Provide the (x, y) coordinate of the cell's center where the given text is located.  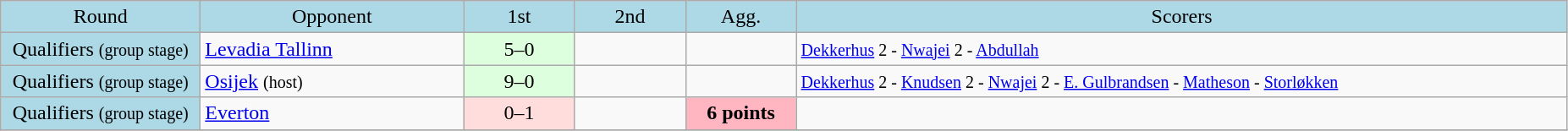
Dekkerhus 2 - Nwajei 2 - Abdullah (1181, 49)
2nd (630, 17)
Scorers (1181, 17)
9–0 (520, 81)
Levadia Tallinn (332, 49)
1st (520, 17)
6 points (741, 113)
5–0 (520, 49)
Round (101, 17)
Everton (332, 113)
0–1 (520, 113)
Osijek (host) (332, 81)
Dekkerhus 2 - Knudsen 2 - Nwajei 2 - E. Gulbrandsen - Matheson - Storløkken (1181, 81)
Agg. (741, 17)
Opponent (332, 17)
